Extract the (x, y) coordinate from the center of the cell holding the provided text.  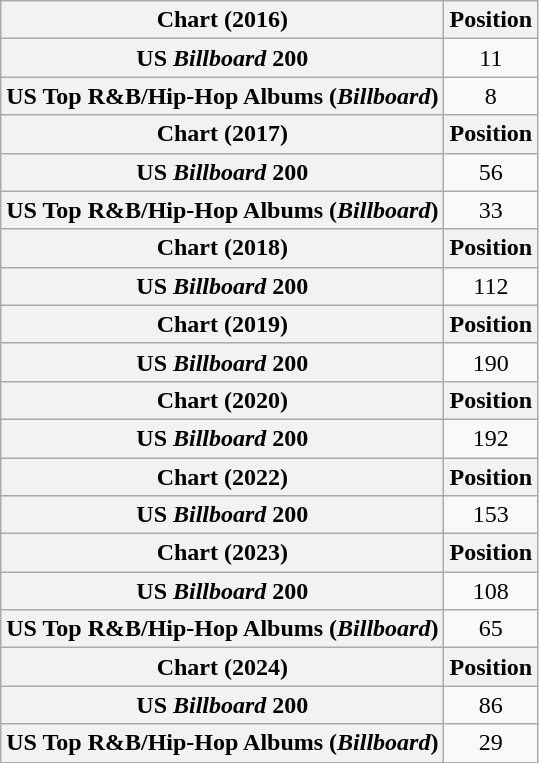
Chart (2023) (222, 553)
65 (491, 629)
33 (491, 210)
56 (491, 172)
Chart (2017) (222, 134)
190 (491, 362)
Chart (2024) (222, 667)
11 (491, 58)
153 (491, 515)
29 (491, 743)
192 (491, 438)
Chart (2019) (222, 324)
Chart (2018) (222, 248)
108 (491, 591)
112 (491, 286)
Chart (2020) (222, 400)
Chart (2022) (222, 477)
8 (491, 96)
86 (491, 705)
Chart (2016) (222, 20)
